Extract the [X, Y] coordinate from the center of the cell holding the provided text.  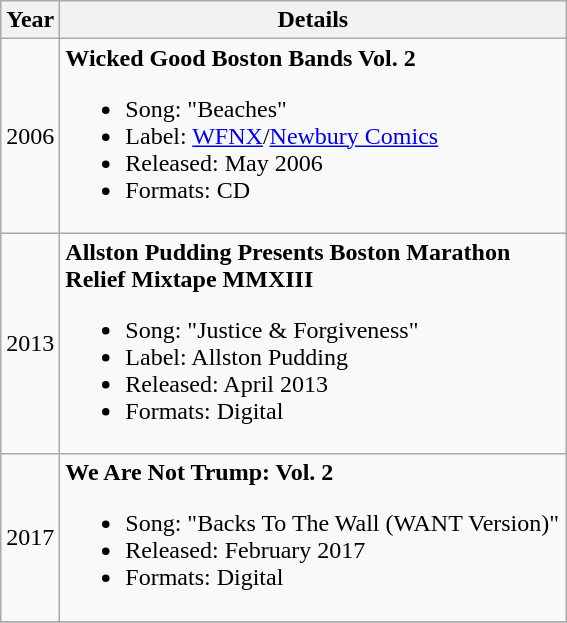
2017 [30, 538]
2013 [30, 344]
We Are Not Trump: Vol. 2Song: "Backs To The Wall (WANT Version)"Released: February 2017Formats: Digital [313, 538]
Wicked Good Boston Bands Vol. 2Song: "Beaches"Label: WFNX/Newbury ComicsReleased: May 2006Formats: CD [313, 136]
2006 [30, 136]
Allston Pudding Presents Boston Marathon Relief Mixtape MMXIIISong: "Justice & Forgiveness"Label: Allston PuddingReleased: April 2013Formats: Digital [313, 344]
Year [30, 20]
Details [313, 20]
